Determine the [x, y] coordinate at the center of the cell enclosing the given text.  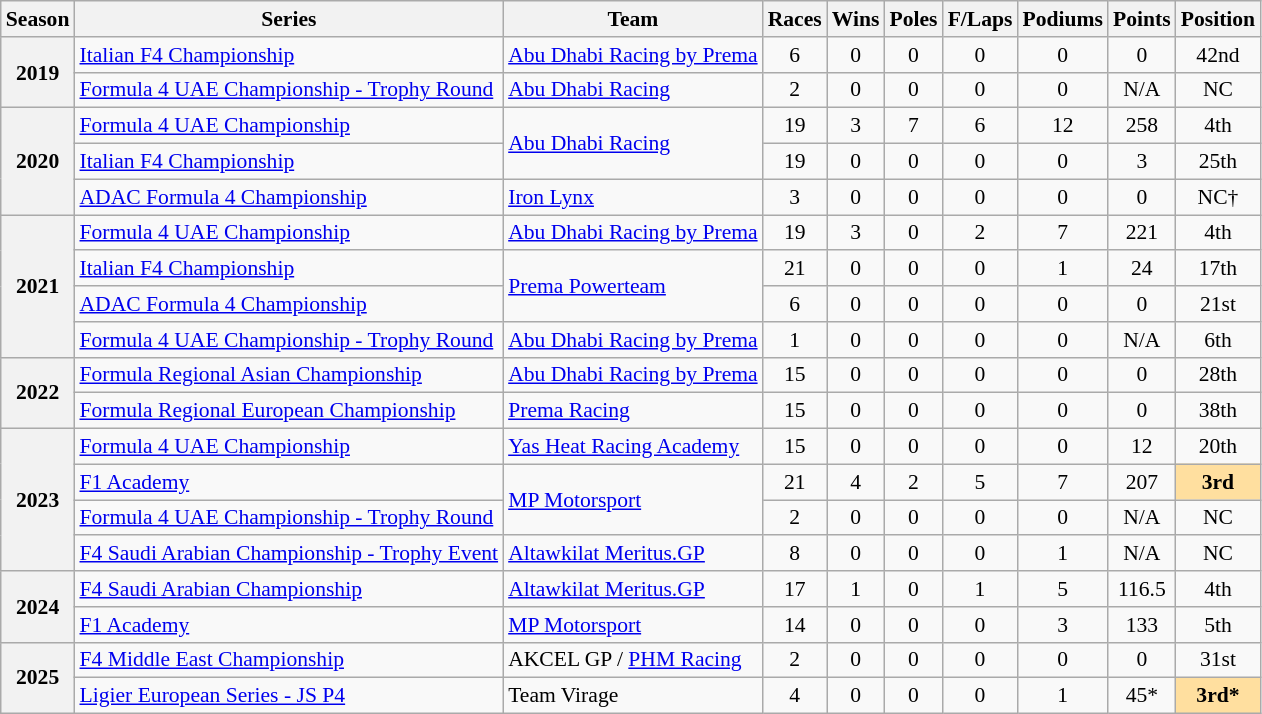
25th [1218, 162]
Formula Regional European Championship [288, 411]
207 [1142, 482]
Position [1218, 19]
3rd [1218, 482]
Series [288, 19]
F/Laps [980, 19]
5th [1218, 625]
116.5 [1142, 589]
2019 [38, 72]
2023 [38, 500]
NC† [1218, 197]
Prema Racing [633, 411]
F4 Saudi Arabian Championship [288, 589]
Iron Lynx [633, 197]
Team Virage [633, 696]
F4 Middle East Championship [288, 660]
21st [1218, 304]
258 [1142, 126]
3rd* [1218, 696]
221 [1142, 233]
Formula Regional Asian Championship [288, 375]
Podiums [1062, 19]
Yas Heat Racing Academy [633, 447]
Season [38, 19]
17th [1218, 269]
2022 [38, 392]
17 [795, 589]
31st [1218, 660]
AKCEL GP / PHM Racing [633, 660]
2021 [38, 286]
45* [1142, 696]
2025 [38, 678]
8 [795, 554]
14 [795, 625]
42nd [1218, 55]
20th [1218, 447]
Races [795, 19]
F4 Saudi Arabian Championship - Trophy Event [288, 554]
133 [1142, 625]
38th [1218, 411]
Ligier European Series - JS P4 [288, 696]
Points [1142, 19]
Team [633, 19]
2020 [38, 162]
Wins [856, 19]
28th [1218, 375]
Prema Powerteam [633, 286]
6th [1218, 340]
2024 [38, 606]
24 [1142, 269]
Poles [913, 19]
